Return [x, y] of the center of cell containing provided text 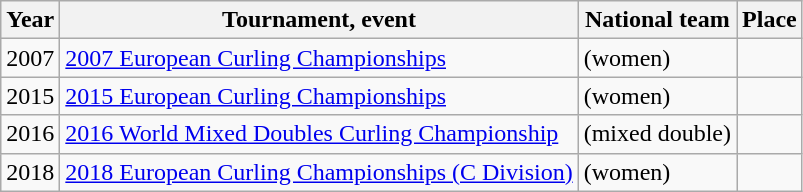
2018 [30, 172]
2007 [30, 58]
2018 European Curling Championships (C Division) [319, 172]
Year [30, 20]
2016 [30, 134]
2015 [30, 96]
(mixed double) [657, 134]
2015 European Curling Championships [319, 96]
Place [770, 20]
National team [657, 20]
2016 World Mixed Doubles Curling Championship [319, 134]
Tournament, event [319, 20]
2007 European Curling Championships [319, 58]
